From the cell containing the given text, extract its center point as (x, y) coordinate. 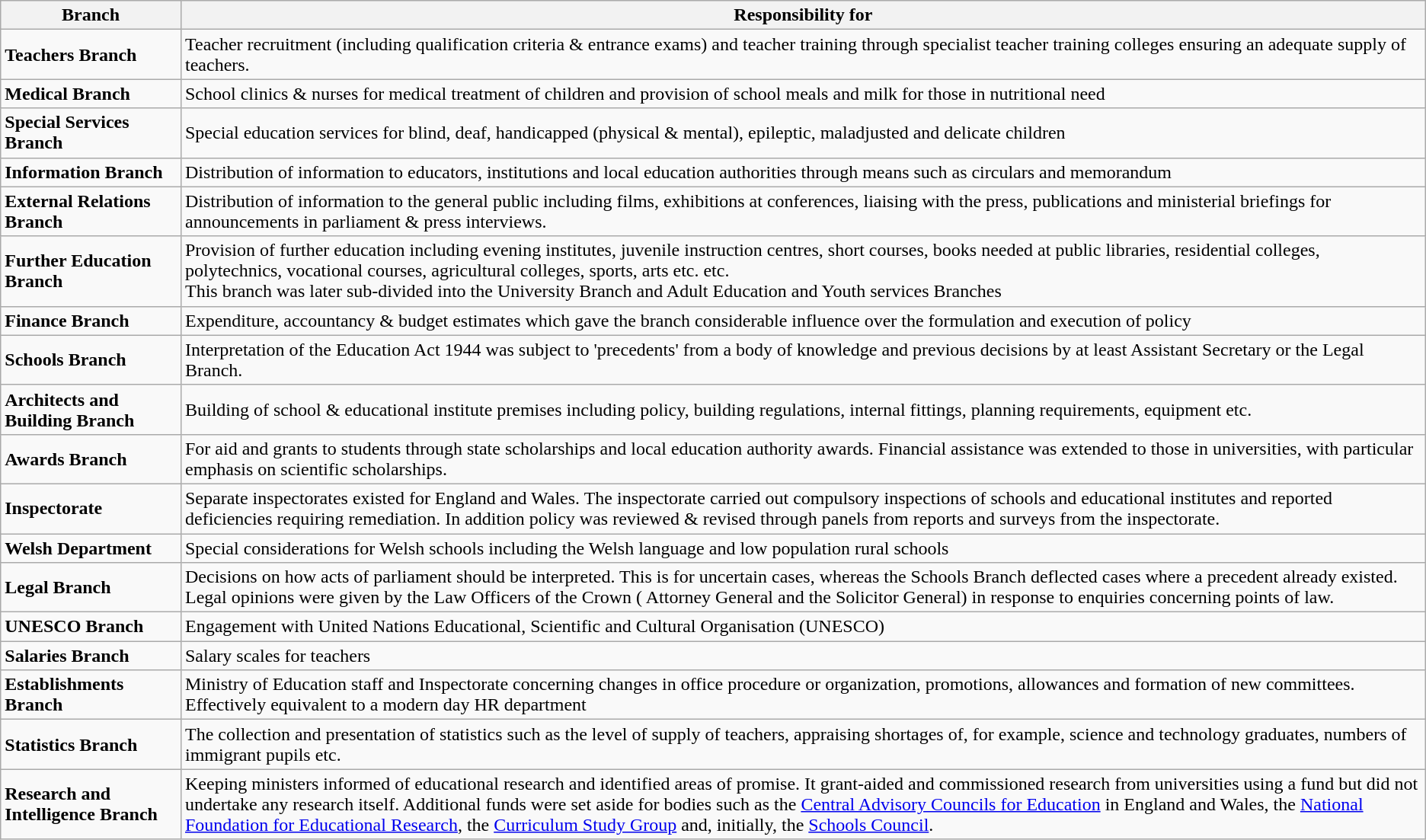
Finance Branch (91, 321)
School clinics & nurses for medical treatment of children and provision of school meals and milk for those in nutritional need (803, 94)
Branch (91, 15)
Distribution of information to educators, institutions and local education authorities through means such as circulars and memorandum (803, 172)
Teachers Branch (91, 55)
Responsibility for (803, 15)
External Relations Branch (91, 212)
Special Services Branch (91, 133)
Engagement with United Nations Educational, Scientific and Cultural Organisation (UNESCO) (803, 627)
Legal Branch (91, 588)
Expenditure, accountancy & budget estimates which gave the branch considerable influence over the formulation and execution of policy (803, 321)
Research and Intelligence Branch (91, 804)
Inspectorate (91, 509)
Establishments Branch (91, 695)
Schools Branch (91, 359)
Information Branch (91, 172)
Special considerations for Welsh schools including the Welsh language and low population rural schools (803, 548)
Architects and Building Branch (91, 410)
Building of school & educational institute premises including policy, building regulations, internal fittings, planning requirements, equipment etc. (803, 410)
Medical Branch (91, 94)
Salary scales for teachers (803, 656)
Awards Branch (91, 458)
Salaries Branch (91, 656)
UNESCO Branch (91, 627)
Further Education Branch (91, 271)
Statistics Branch (91, 745)
Welsh Department (91, 548)
Special education services for blind, deaf, handicapped (physical & mental), epileptic, maladjusted and delicate children (803, 133)
